Pinpoint the cell where the given text exists, returning its [X, Y] midpoint coordinate. 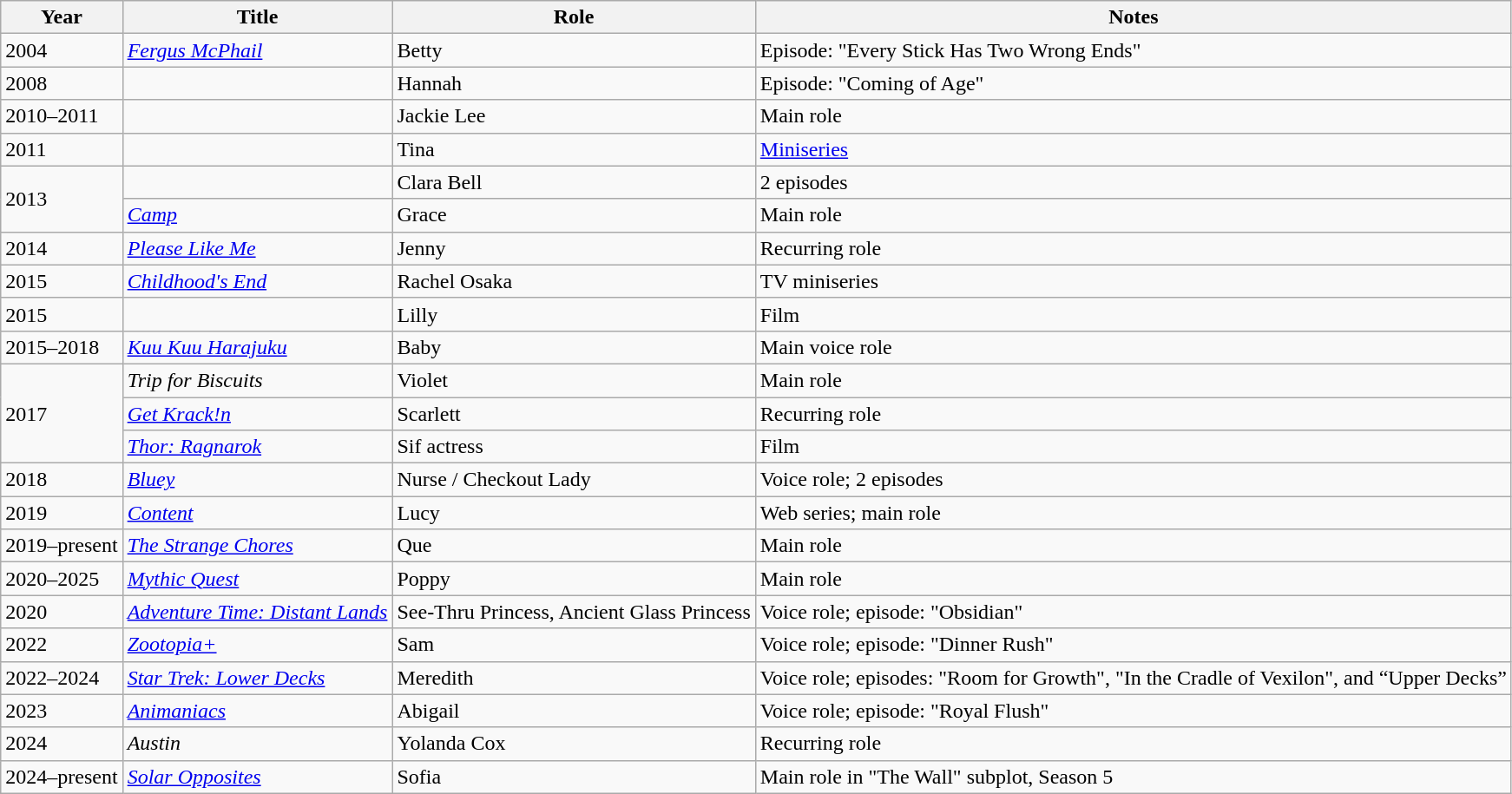
2004 [62, 50]
Sam [574, 645]
Que [574, 546]
Camp [257, 215]
Episode: "Every Stick Has Two Wrong Ends" [1134, 50]
Voice role; 2 episodes [1134, 480]
Poppy [574, 579]
2018 [62, 480]
Get Krack!n [257, 414]
Meredith [574, 678]
Please Like Me [257, 248]
Lucy [574, 513]
Lilly [574, 314]
Mythic Quest [257, 579]
Zootopia+ [257, 645]
Sif actress [574, 447]
Baby [574, 347]
Nurse / Checkout Lady [574, 480]
Notes [1134, 17]
Voice role; episodes: "Room for Growth", "In the Cradle of Vexilon", and “Upper Decks” [1134, 678]
Main voice role [1134, 347]
Violet [574, 380]
Kuu Kuu Harajuku [257, 347]
2024 [62, 744]
Animaniacs [257, 711]
TV miniseries [1134, 281]
2015–2018 [62, 347]
2014 [62, 248]
Tina [574, 149]
2019–present [62, 546]
2024–present [62, 777]
Solar Opposites [257, 777]
Childhood's End [257, 281]
See-Thru Princess, Ancient Glass Princess [574, 612]
Content [257, 513]
Grace [574, 215]
Title [257, 17]
Voice role; episode: "Royal Flush" [1134, 711]
Star Trek: Lower Decks [257, 678]
Scarlett [574, 414]
Year [62, 17]
Austin [257, 744]
2022 [62, 645]
2019 [62, 513]
Miniseries [1134, 149]
2023 [62, 711]
Fergus McPhail [257, 50]
Web series; main role [1134, 513]
Voice role; episode: "Dinner Rush" [1134, 645]
Main role in "The Wall" subplot, Season 5 [1134, 777]
Yolanda Cox [574, 744]
Sofia [574, 777]
Abigail [574, 711]
Jackie Lee [574, 116]
Clara Bell [574, 182]
2008 [62, 83]
Role [574, 17]
Voice role; episode: "Obsidian" [1134, 612]
2013 [62, 199]
Hannah [574, 83]
2020–2025 [62, 579]
The Strange Chores [257, 546]
Episode: "Coming of Age" [1134, 83]
2011 [62, 149]
Jenny [574, 248]
Bluey [257, 480]
2022–2024 [62, 678]
2020 [62, 612]
2 episodes [1134, 182]
2017 [62, 413]
Thor: Ragnarok [257, 447]
Betty [574, 50]
Rachel Osaka [574, 281]
Adventure Time: Distant Lands [257, 612]
Trip for Biscuits [257, 380]
2010–2011 [62, 116]
